From the cell containing the given text, extract its center point as [X, Y] coordinate. 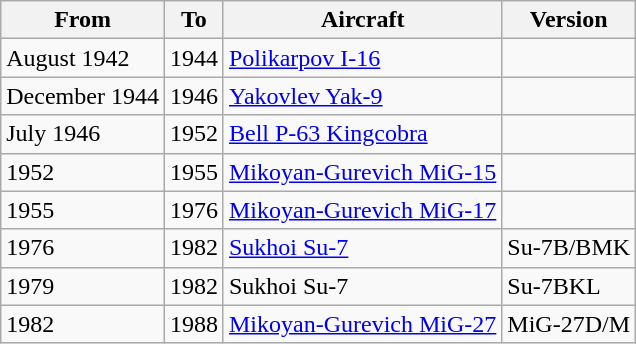
1946 [194, 96]
Aircraft [362, 20]
Yakovlev Yak-9 [362, 96]
Polikarpov I-16 [362, 58]
From [83, 20]
To [194, 20]
July 1946 [83, 134]
December 1944 [83, 96]
Version [569, 20]
1988 [194, 324]
MiG-27D/M [569, 324]
Mikoyan-Gurevich MiG-17 [362, 210]
Su-7B/BMK [569, 248]
Bell P-63 Kingcobra [362, 134]
Mikoyan-Gurevich MiG-15 [362, 172]
1979 [83, 286]
August 1942 [83, 58]
1944 [194, 58]
Mikoyan-Gurevich MiG-27 [362, 324]
Su-7BKL [569, 286]
